Detect which cell encompasses the target text, then output its (x, y) center coordinate. 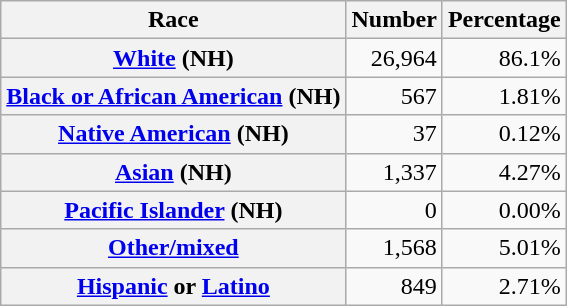
1,568 (394, 248)
Race (174, 20)
849 (394, 286)
1,337 (394, 172)
26,964 (394, 58)
Percentage (504, 20)
1.81% (504, 96)
Black or African American (NH) (174, 96)
37 (394, 134)
Asian (NH) (174, 172)
Number (394, 20)
0 (394, 210)
567 (394, 96)
0.12% (504, 134)
Hispanic or Latino (174, 286)
Other/mixed (174, 248)
2.71% (504, 286)
86.1% (504, 58)
White (NH) (174, 58)
5.01% (504, 248)
Pacific Islander (NH) (174, 210)
Native American (NH) (174, 134)
4.27% (504, 172)
0.00% (504, 210)
